Detect which cell encompasses the target text, then output its [X, Y] center coordinate. 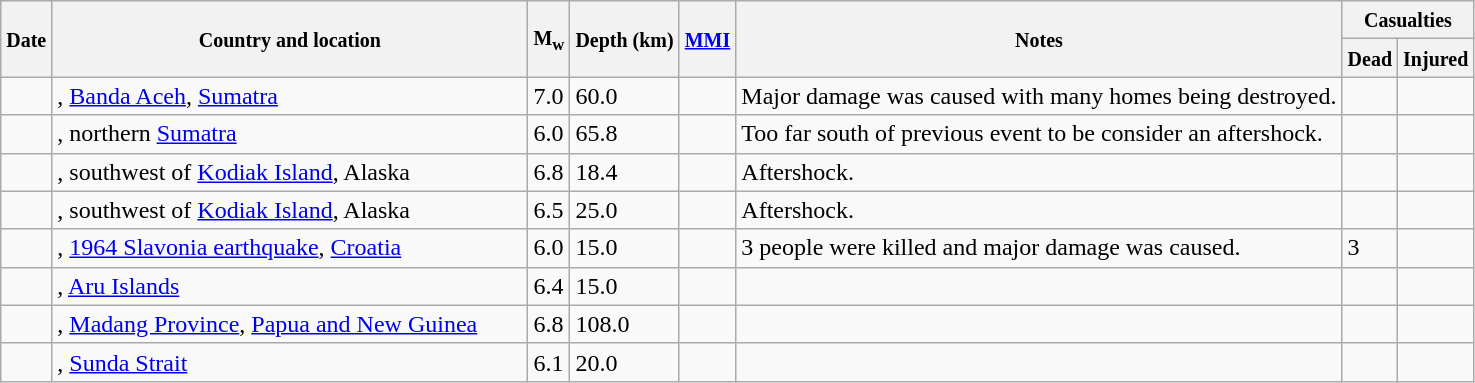
Too far south of previous event to be consider an aftershock. [1039, 134]
Mw [549, 39]
7.0 [549, 96]
, Sunda Strait [290, 362]
, 1964 Slavonia earthquake, Croatia [290, 248]
65.8 [624, 134]
18.4 [624, 172]
, Aru Islands [290, 286]
25.0 [624, 210]
Date [26, 39]
6.4 [549, 286]
Country and location [290, 39]
108.0 [624, 324]
Notes [1039, 39]
60.0 [624, 96]
Injured [1436, 58]
Depth (km) [624, 39]
, Banda Aceh, Sumatra [290, 96]
3 people were killed and major damage was caused. [1039, 248]
20.0 [624, 362]
Casualties [1408, 20]
MMI [708, 39]
, northern Sumatra [290, 134]
Dead [1370, 58]
, Madang Province, Papua and New Guinea [290, 324]
Major damage was caused with many homes being destroyed. [1039, 96]
6.1 [549, 362]
3 [1370, 248]
6.5 [549, 210]
